Pinpoint the cell where the given text exists, returning its [X, Y] midpoint coordinate. 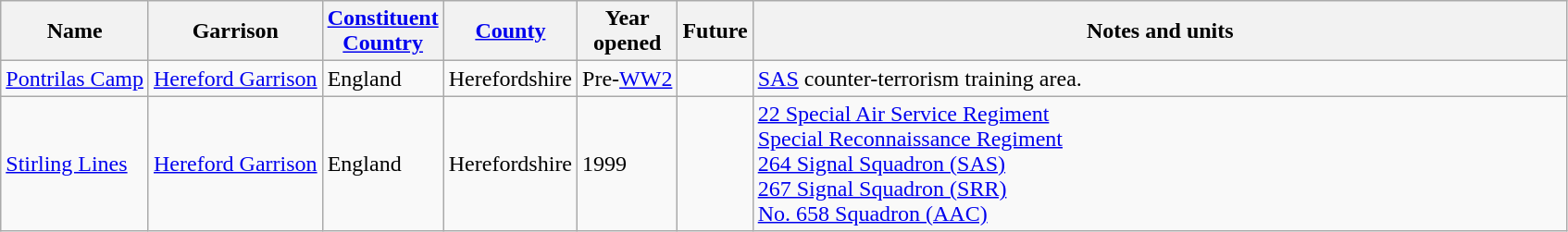
Yearopened [628, 31]
Pre-WW2 [628, 79]
Name [75, 31]
SAS counter-terrorism training area. [1160, 79]
County [510, 31]
ConstituentCountry [383, 31]
Future [715, 31]
22 Special Air Service RegimentSpecial Reconnaissance Regiment264 Signal Squadron (SAS)267 Signal Squadron (SRR)No. 658 Squadron (AAC) [1160, 164]
Stirling Lines [75, 164]
Notes and units [1160, 31]
Garrison [235, 31]
1999 [628, 164]
Pontrilas Camp [75, 79]
